Search for the cell housing the specified text and yield its (x, y) center coordinate. 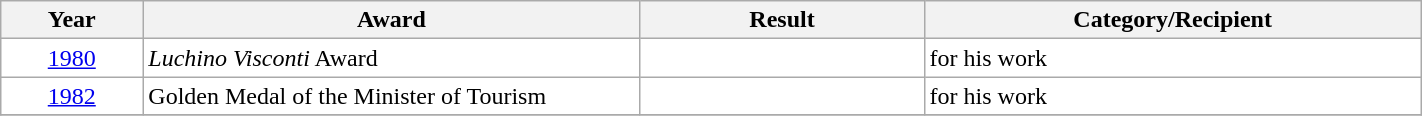
Result (782, 20)
1982 (72, 96)
Award (392, 20)
Luchino Visconti Award (392, 58)
Year (72, 20)
Category/Recipient (1172, 20)
Golden Medal of the Minister of Tourism (392, 96)
1980 (72, 58)
